Determine the [x, y] coordinate at the center of the cell enclosing the given text.  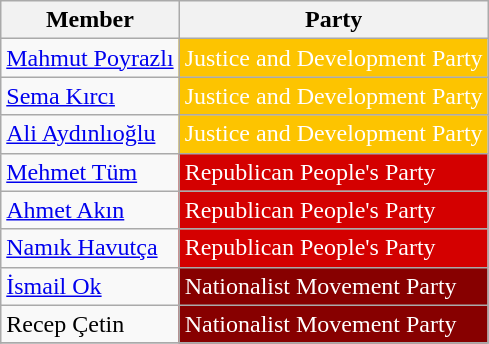
Ali Aydınlıoğlu [90, 134]
Mehmet Tüm [90, 172]
Party [334, 20]
Mahmut Poyrazlı [90, 58]
Ahmet Akın [90, 210]
Namık Havutça [90, 248]
Sema Kırcı [90, 96]
Recep Çetin [90, 324]
Member [90, 20]
İsmail Ok [90, 286]
